From the cell containing the given text, extract its center point as (x, y) coordinate. 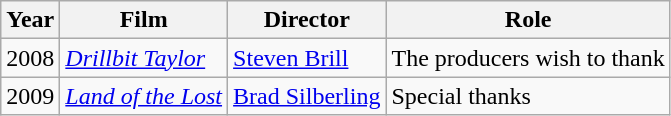
The producers wish to thank (528, 58)
Year (30, 20)
Land of the Lost (144, 96)
2008 (30, 58)
Steven Brill (307, 58)
Role (528, 20)
Film (144, 20)
Brad Silberling (307, 96)
2009 (30, 96)
Drillbit Taylor (144, 58)
Special thanks (528, 96)
Director (307, 20)
